Provide the [x, y] coordinate of the cell's center where the given text is located.  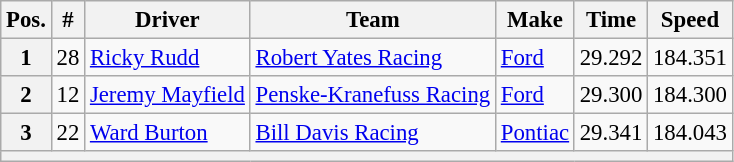
Pos. [26, 20]
Robert Yates Racing [372, 58]
Bill Davis Racing [372, 133]
1 [26, 58]
22 [68, 133]
Pontiac [534, 133]
184.300 [690, 95]
Driver [168, 20]
Ricky Rudd [168, 58]
3 [26, 133]
Speed [690, 20]
184.351 [690, 58]
# [68, 20]
Jeremy Mayfield [168, 95]
Penske-Kranefuss Racing [372, 95]
29.341 [610, 133]
Time [610, 20]
12 [68, 95]
184.043 [690, 133]
2 [26, 95]
29.300 [610, 95]
Team [372, 20]
29.292 [610, 58]
Ward Burton [168, 133]
28 [68, 58]
Make [534, 20]
